Locate the cell with the specified text and output its [X, Y] center coordinate. 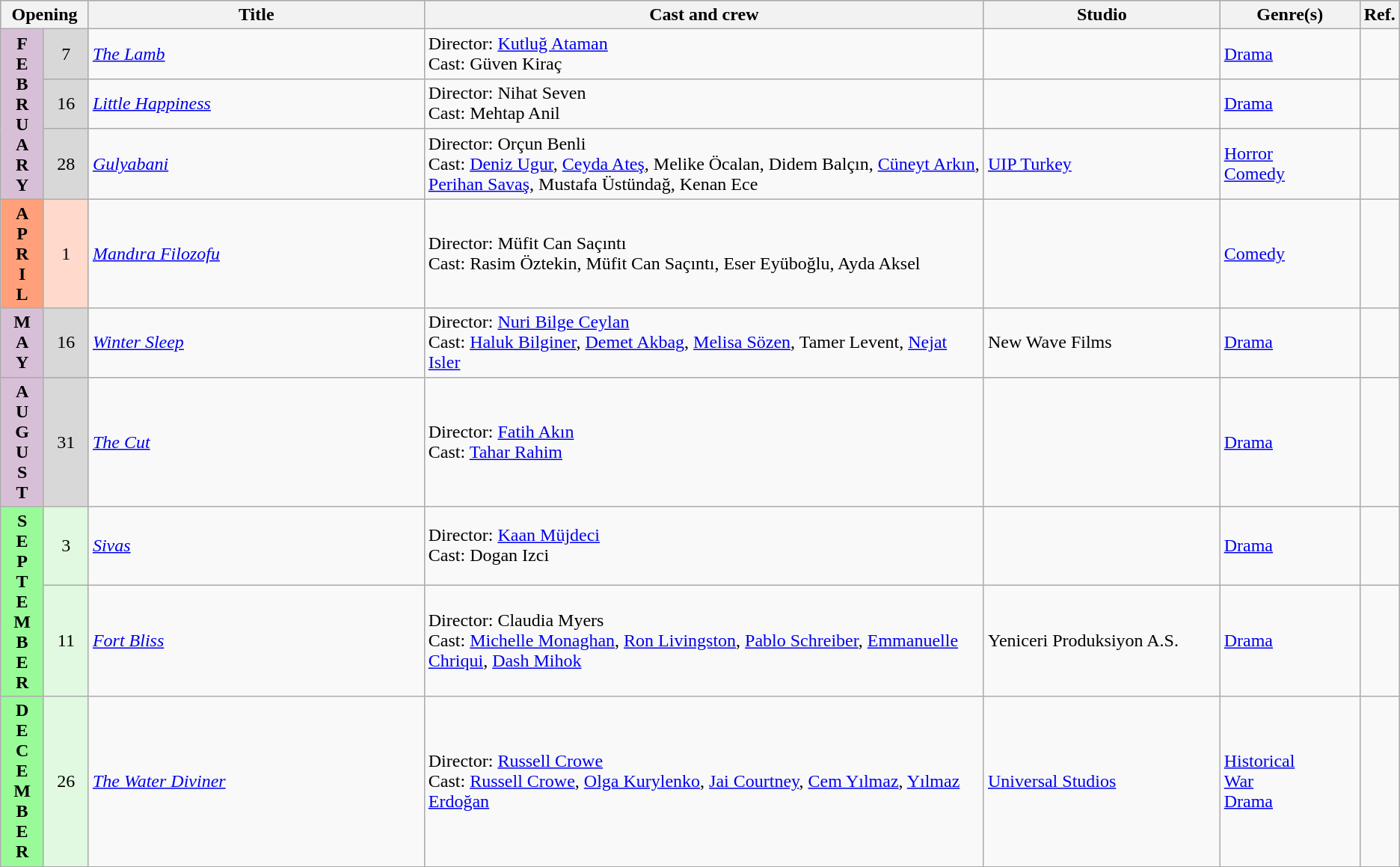
Title [256, 15]
New Wave Films [1102, 343]
3 [66, 546]
Director: Fatih Akın Cast: Tahar Rahim [704, 441]
Director: Russell Crowe Cast: Russell Crowe, Olga Kurylenko, Jai Courtney, Cem Yılmaz, Yılmaz Erdoğan [704, 781]
Ref. [1379, 15]
28 [66, 164]
Yeniceri Produksiyon A.S. [1102, 640]
Winter Sleep [256, 343]
7 [66, 54]
31 [66, 441]
The Cut [256, 441]
UIP Turkey [1102, 164]
APRIL [22, 254]
AUGUST [22, 441]
Opening [45, 15]
DECEMBER [22, 781]
Director: Müfit Can Saçıntı Cast: Rasim Öztekin, Müfit Can Saçıntı, Eser Eyüboğlu, Ayda Aksel [704, 254]
Little Happiness [256, 103]
11 [66, 640]
Cast and crew [704, 15]
Horror Comedy [1289, 164]
Director: Claudia Myers Cast: Michelle Monaghan, Ron Livingston, Pablo Schreiber, Emmanuelle Chriqui, Dash Mihok [704, 640]
SEPTEMBER [22, 601]
Director: Nuri Bilge Ceylan Cast: Haluk Bilginer, Demet Akbag, Melisa Sözen, Tamer Levent, Nejat Isler [704, 343]
Genre(s) [1289, 15]
FEBRUARY [22, 114]
Director: Orçun Benli Cast: Deniz Ugur, Ceyda Ateş, Melike Öcalan, Didem Balçın, Cüneyt Arkın, Perihan Savaş, Mustafa Üstündağ, Kenan Ece [704, 164]
Mandıra Filozofu [256, 254]
Director: Nihat Seven Cast: Mehtap Anil [704, 103]
26 [66, 781]
MAY [22, 343]
Universal Studios [1102, 781]
Gulyabani [256, 164]
The Lamb [256, 54]
Comedy [1289, 254]
Sivas [256, 546]
Director: Kaan Müjdeci Cast: Dogan Izci [704, 546]
Fort Bliss [256, 640]
Historical War Drama [1289, 781]
The Water Diviner [256, 781]
Director: Kutluğ Ataman Cast: Güven Kiraç [704, 54]
1 [66, 254]
Studio [1102, 15]
